Find where the given text appears and provide that cell's center as (X, Y) coordinate. 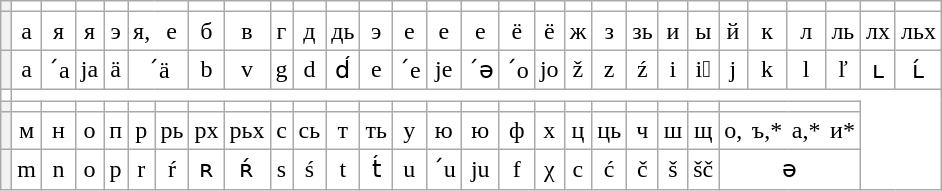
ф (516, 131)
je (444, 70)
t (343, 170)
š (673, 170)
ˊu (444, 170)
ä (116, 70)
ʟ́ (918, 70)
a (27, 70)
ы (704, 31)
f (516, 170)
м (27, 131)
ʟ (878, 70)
рьх (247, 131)
щ (704, 131)
d (310, 70)
в (247, 31)
χ (549, 170)
e (376, 70)
p (116, 170)
r (142, 170)
ʀ (206, 170)
d́ (343, 70)
зь (643, 31)
б (206, 31)
ль (842, 31)
ž (578, 70)
ˊe (409, 70)
t́ (376, 170)
c (578, 170)
šč (704, 170)
s (282, 170)
рь (172, 131)
i͔ (704, 70)
g (282, 70)
я, (142, 31)
о, (733, 131)
сь (310, 131)
д (310, 31)
ja (89, 70)
з (610, 31)
l (806, 70)
jo (549, 70)
b (206, 70)
a,* (806, 131)
ˊa (59, 70)
i (673, 70)
k (767, 70)
ŕ (172, 170)
с (282, 131)
z (610, 70)
ть (376, 131)
ju (480, 170)
n (59, 170)
а (27, 31)
о (89, 131)
р (142, 131)
т (343, 131)
льх (918, 31)
дь (343, 31)
лх (878, 31)
ə (790, 170)
o (89, 170)
ш (673, 131)
рх (206, 131)
х (549, 131)
ľ (842, 70)
ˊo (516, 70)
л (806, 31)
г (282, 31)
ъ,* (767, 131)
v (247, 70)
и (673, 31)
ць (610, 131)
ц (578, 131)
ź (643, 70)
ć (610, 170)
н (59, 131)
у (409, 131)
к (767, 31)
ч (643, 131)
ˊə (480, 70)
u (409, 170)
ˊä (158, 70)
j (733, 70)
й (733, 31)
ʀ́ (247, 170)
п (116, 131)
č (643, 170)
ś (310, 170)
m (27, 170)
и* (842, 131)
ж (578, 31)
